Determine the (x, y) coordinate at the center of the cell enclosing the given text.  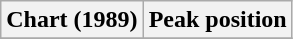
Peak position (218, 20)
Chart (1989) (72, 20)
